Identify which cell holds the provided text, then report its (x, y) central coordinate. 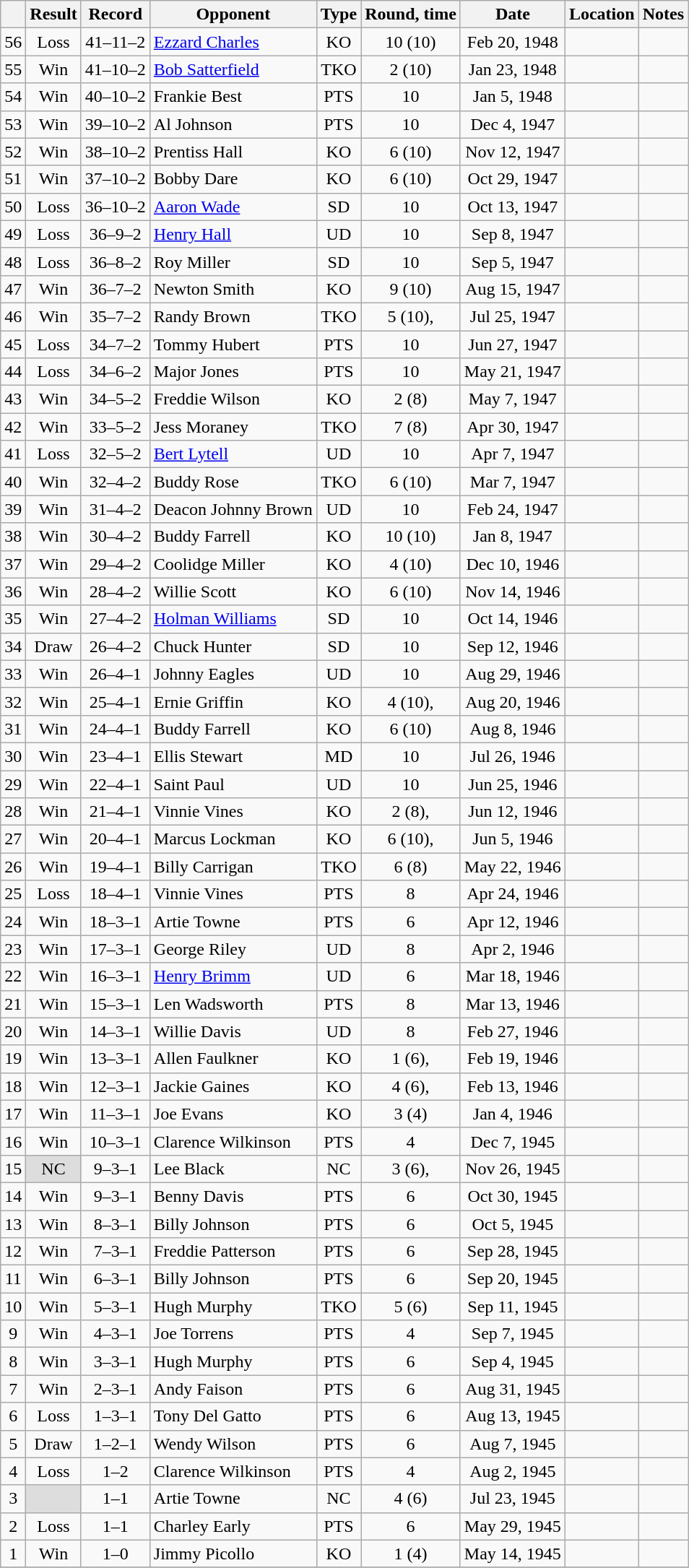
Aug 8, 1946 (513, 729)
13–3–1 (116, 1059)
Oct 13, 1947 (513, 207)
14 (13, 1196)
Oct 30, 1945 (513, 1196)
11 (13, 1279)
Coolidge Miller (233, 564)
Sep 11, 1945 (513, 1307)
35 (13, 619)
Holman Williams (233, 619)
30 (13, 756)
1–2–1 (116, 1444)
19 (13, 1059)
Apr 30, 1947 (513, 427)
3 (6), (411, 1169)
49 (13, 234)
37–10–2 (116, 179)
Sep 4, 1945 (513, 1361)
4 (10), (411, 701)
Jul 26, 1946 (513, 756)
Oct 14, 1946 (513, 619)
31 (13, 729)
Sep 28, 1945 (513, 1252)
4 (6), (411, 1086)
6–3–1 (116, 1279)
14–3–1 (116, 1031)
22 (13, 976)
35–7–2 (116, 316)
Opponent (233, 14)
May 21, 1947 (513, 372)
Sep 7, 1945 (513, 1334)
Jan 8, 1947 (513, 537)
38–10–2 (116, 152)
36–9–2 (116, 234)
Aug 31, 1945 (513, 1389)
36–7–2 (116, 289)
Joe Torrens (233, 1334)
4–3–1 (116, 1334)
Saint Paul (233, 784)
18–3–1 (116, 922)
Tommy Hubert (233, 345)
Mar 7, 1947 (513, 482)
32–4–2 (116, 482)
Jess Moraney (233, 427)
3 (4) (411, 1114)
17 (13, 1114)
36–10–2 (116, 207)
32 (13, 701)
45 (13, 345)
48 (13, 261)
47 (13, 289)
34–5–2 (116, 399)
8–3–1 (116, 1224)
1–3–1 (116, 1416)
7–3–1 (116, 1252)
Chuck Hunter (233, 646)
24–4–1 (116, 729)
22–4–1 (116, 784)
Jun 5, 1946 (513, 839)
Mar 18, 1946 (513, 976)
Major Jones (233, 372)
5 (13, 1444)
15 (13, 1169)
2–3–1 (116, 1389)
31–4–2 (116, 509)
Tony Del Gatto (233, 1416)
Jun 12, 1946 (513, 812)
MD (338, 756)
Willie Scott (233, 592)
20–4–1 (116, 839)
Randy Brown (233, 316)
Aug 7, 1945 (513, 1444)
3 (13, 1499)
1–0 (116, 1554)
7 (13, 1389)
1 (4) (411, 1554)
26–4–2 (116, 646)
19–4–1 (116, 867)
26–4–1 (116, 674)
May 22, 1946 (513, 867)
33 (13, 674)
44 (13, 372)
15–3–1 (116, 1004)
Notes (663, 14)
52 (13, 152)
Oct 5, 1945 (513, 1224)
Aug 13, 1945 (513, 1416)
28 (13, 812)
12 (13, 1252)
May 7, 1947 (513, 399)
6 (8) (411, 867)
Feb 27, 1946 (513, 1031)
3–3–1 (116, 1361)
May 29, 1945 (513, 1526)
2 (8), (411, 812)
5 (10), (411, 316)
Aug 20, 1946 (513, 701)
34–6–2 (116, 372)
17–3–1 (116, 949)
40–10–2 (116, 97)
Bob Satterfield (233, 69)
Nov 14, 1946 (513, 592)
Nov 12, 1947 (513, 152)
29–4–2 (116, 564)
39 (13, 509)
18 (13, 1086)
53 (13, 124)
9 (13, 1334)
Jan 5, 1948 (513, 97)
Joe Evans (233, 1114)
Al Johnson (233, 124)
25–4–1 (116, 701)
9 (10) (411, 289)
27 (13, 839)
2 (10) (411, 69)
32–5–2 (116, 454)
Henry Hall (233, 234)
Result (53, 14)
Billy Carrigan (233, 867)
50 (13, 207)
Location (602, 14)
Jan 23, 1948 (513, 69)
34 (13, 646)
Jun 27, 1947 (513, 345)
21–4–1 (116, 812)
Feb 24, 1947 (513, 509)
Ernie Griffin (233, 701)
Record (116, 14)
29 (13, 784)
5–3–1 (116, 1307)
Sep 12, 1946 (513, 646)
25 (13, 894)
4 (10) (411, 564)
46 (13, 316)
Jun 25, 1946 (513, 784)
43 (13, 399)
20 (13, 1031)
Nov 26, 1945 (513, 1169)
51 (13, 179)
Buddy Rose (233, 482)
Sep 20, 1945 (513, 1279)
30–4–2 (116, 537)
Ellis Stewart (233, 756)
41–10–2 (116, 69)
4 (6) (411, 1499)
Jackie Gaines (233, 1086)
41 (13, 454)
Dec 7, 1945 (513, 1141)
16–3–1 (116, 976)
Frankie Best (233, 97)
Charley Early (233, 1526)
42 (13, 427)
Lee Black (233, 1169)
23 (13, 949)
2 (13, 1526)
11–3–1 (116, 1114)
33–5–2 (116, 427)
Apr 12, 1946 (513, 922)
34–7–2 (116, 345)
Feb 13, 1946 (513, 1086)
Date (513, 14)
Dec 10, 1946 (513, 564)
Allen Faulkner (233, 1059)
Marcus Lockman (233, 839)
Jimmy Picollo (233, 1554)
12–3–1 (116, 1086)
Bert Lytell (233, 454)
Feb 20, 1948 (513, 42)
Apr 24, 1946 (513, 894)
13 (13, 1224)
26 (13, 867)
Jan 4, 1946 (513, 1114)
Jul 25, 1947 (513, 316)
Apr 2, 1946 (513, 949)
1 (13, 1554)
Willie Davis (233, 1031)
Johnny Eagles (233, 674)
Len Wadsworth (233, 1004)
Prentiss Hall (233, 152)
5 (6) (411, 1307)
Mar 13, 1946 (513, 1004)
41–11–2 (116, 42)
55 (13, 69)
2 (8) (411, 399)
Sep 8, 1947 (513, 234)
Round, time (411, 14)
Apr 7, 1947 (513, 454)
18–4–1 (116, 894)
Aug 15, 1947 (513, 289)
George Riley (233, 949)
39–10–2 (116, 124)
6 (10), (411, 839)
7 (8) (411, 427)
Aaron Wade (233, 207)
1 (6), (411, 1059)
Deacon Johnny Brown (233, 509)
May 14, 1945 (513, 1554)
Freddie Wilson (233, 399)
Sep 5, 1947 (513, 261)
Oct 29, 1947 (513, 179)
Bobby Dare (233, 179)
Wendy Wilson (233, 1444)
Henry Brimm (233, 976)
40 (13, 482)
Dec 4, 1947 (513, 124)
Type (338, 14)
Freddie Patterson (233, 1252)
56 (13, 42)
36 (13, 592)
Roy Miller (233, 261)
1–2 (116, 1471)
10–3–1 (116, 1141)
Andy Faison (233, 1389)
21 (13, 1004)
Feb 19, 1946 (513, 1059)
Aug 29, 1946 (513, 674)
23–4–1 (116, 756)
Jul 23, 1945 (513, 1499)
Benny Davis (233, 1196)
28–4–2 (116, 592)
38 (13, 537)
36–8–2 (116, 261)
16 (13, 1141)
Aug 2, 1945 (513, 1471)
27–4–2 (116, 619)
Ezzard Charles (233, 42)
24 (13, 922)
Newton Smith (233, 289)
54 (13, 97)
37 (13, 564)
